Determine the [X, Y] coordinate at the center of the cell enclosing the given text.  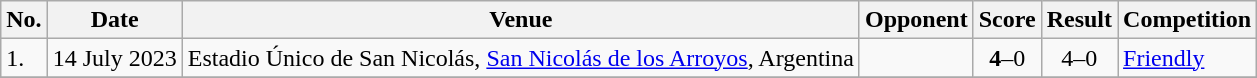
Date [114, 20]
Estadio Único de San Nicolás, San Nicolás de los Arroyos, Argentina [520, 58]
Venue [520, 20]
Competition [1188, 20]
1. [24, 58]
14 July 2023 [114, 58]
Result [1079, 20]
Friendly [1188, 58]
Opponent [916, 20]
No. [24, 20]
Score [1007, 20]
